Extract the (X, Y) coordinate from the center of the cell holding the provided text.  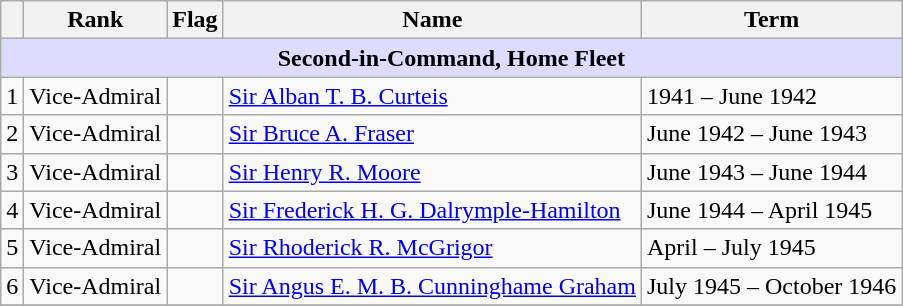
July 1945 – October 1946 (771, 286)
Sir Alban T. B. Curteis (432, 96)
Sir Henry R. Moore (432, 172)
Second-in-Command, Home Fleet (452, 58)
1 (12, 96)
4 (12, 210)
Sir Angus E. M. B. Cunninghame Graham (432, 286)
6 (12, 286)
June 1942 – June 1943 (771, 134)
Name (432, 20)
Sir Rhoderick R. McGrigor (432, 248)
1941 – June 1942 (771, 96)
June 1943 – June 1944 (771, 172)
June 1944 – April 1945 (771, 210)
3 (12, 172)
2 (12, 134)
April – July 1945 (771, 248)
5 (12, 248)
Term (771, 20)
Sir Frederick H. G. Dalrymple-Hamilton (432, 210)
Flag (195, 20)
Sir Bruce A. Fraser (432, 134)
Rank (96, 20)
